Identify which cell holds the provided text, then report its (x, y) central coordinate. 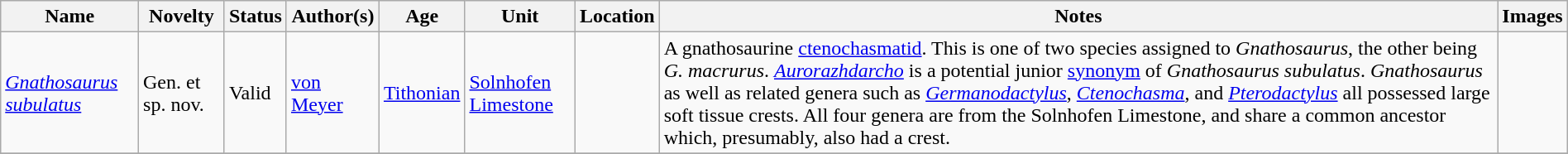
Gen. et sp. nov. (182, 93)
Solnhofen Limestone (519, 93)
Unit (519, 17)
Age (422, 17)
Name (69, 17)
Images (1532, 17)
von Meyer (332, 93)
Location (617, 17)
Gnathosaurus subulatus (69, 93)
Notes (1078, 17)
Tithonian (422, 93)
Author(s) (332, 17)
Status (255, 17)
Valid (255, 93)
Novelty (182, 17)
